Find where the given text appears and provide that cell's center as (X, Y) coordinate. 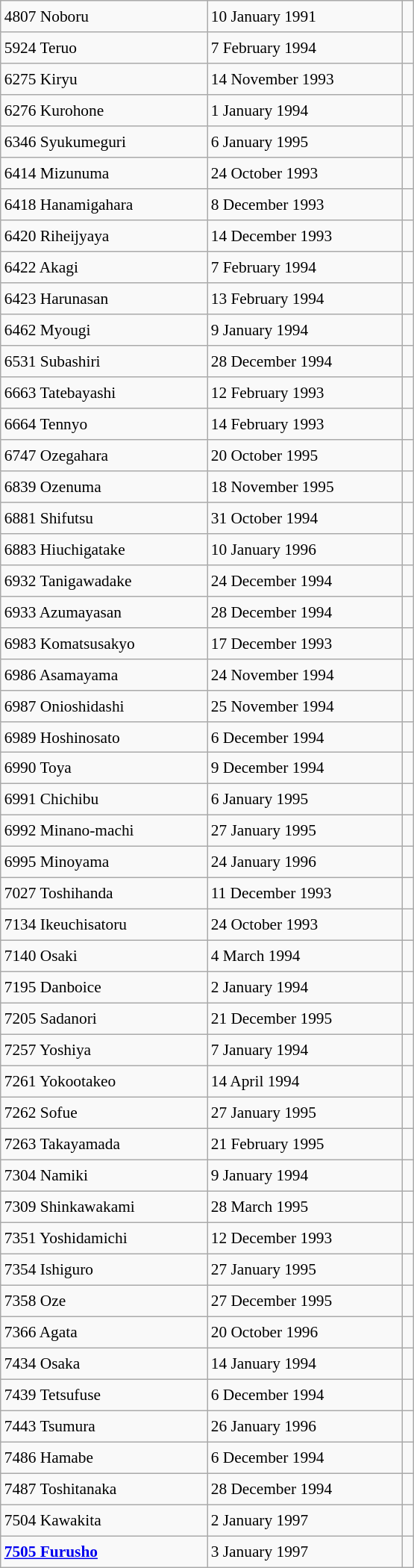
6933 Azumayasan (104, 612)
6881 Shifutsu (104, 517)
6420 Riheijyaya (104, 236)
7205 Sadanori (104, 1019)
2 January 1997 (305, 1520)
6423 Harunasan (104, 299)
6422 Akagi (104, 267)
24 January 1996 (305, 862)
6932 Tanigawadake (104, 580)
24 November 1994 (305, 674)
7487 Toshitanaka (104, 1489)
7134 Ikeuchisatoru (104, 925)
7486 Hamabe (104, 1457)
7354 Ishiguro (104, 1269)
7140 Osaki (104, 956)
6418 Hanamigahara (104, 205)
7304 Namiki (104, 1175)
21 February 1995 (305, 1144)
21 December 1995 (305, 1019)
3 January 1997 (305, 1552)
14 November 1993 (305, 79)
31 October 1994 (305, 517)
6663 Tatebayashi (104, 393)
6839 Ozenuma (104, 486)
9 December 1994 (305, 768)
7027 Toshihanda (104, 894)
6995 Minoyama (104, 862)
12 February 1993 (305, 393)
14 December 1993 (305, 236)
7434 Osaka (104, 1363)
7261 Yokootakeo (104, 1082)
7351 Yoshidamichi (104, 1238)
7309 Shinkawakami (104, 1207)
7443 Tsumura (104, 1426)
13 February 1994 (305, 299)
6747 Ozegahara (104, 455)
6987 Onioshidashi (104, 706)
6276 Kurohone (104, 111)
6983 Komatsusakyo (104, 643)
26 January 1996 (305, 1426)
14 February 1993 (305, 423)
4 March 1994 (305, 956)
6989 Hoshinosato (104, 737)
7439 Tetsufuse (104, 1395)
7195 Danboice (104, 988)
5924 Teruo (104, 48)
7504 Kawakita (104, 1520)
7262 Sofue (104, 1113)
8 December 1993 (305, 205)
1 January 1994 (305, 111)
6986 Asamayama (104, 674)
20 October 1995 (305, 455)
7257 Yoshiya (104, 1051)
6991 Chichibu (104, 800)
25 November 1994 (305, 706)
6531 Subashiri (104, 361)
7263 Takayamada (104, 1144)
6990 Toya (104, 768)
27 December 1995 (305, 1301)
17 December 1993 (305, 643)
12 December 1993 (305, 1238)
20 October 1996 (305, 1332)
18 November 1995 (305, 486)
6664 Tennyo (104, 423)
14 January 1994 (305, 1363)
6414 Mizunuma (104, 173)
24 December 1994 (305, 580)
11 December 1993 (305, 894)
10 January 1996 (305, 549)
4807 Noboru (104, 16)
7366 Agata (104, 1332)
2 January 1994 (305, 988)
7 January 1994 (305, 1051)
10 January 1991 (305, 16)
6883 Hiuchigatake (104, 549)
6462 Myougi (104, 330)
7505 Furusho (104, 1552)
6275 Kiryu (104, 79)
6346 Syukumeguri (104, 142)
28 March 1995 (305, 1207)
6992 Minano-machi (104, 831)
7358 Oze (104, 1301)
14 April 1994 (305, 1082)
